Capture the cell that displays the provided text and extract its (x, y) central coordinate. 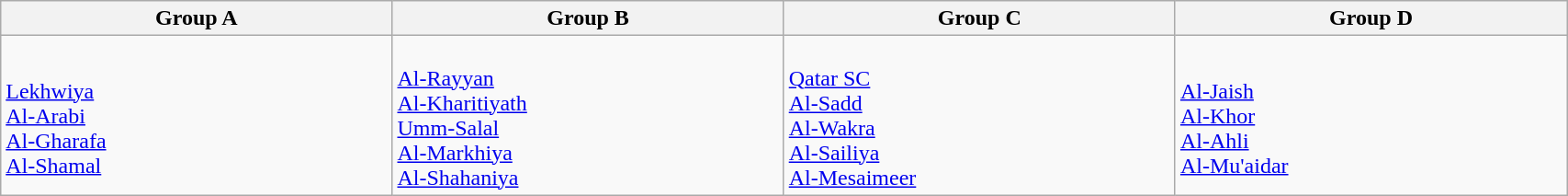
Al-Rayyan Al-Kharitiyath Umm-Salal Al-Markhiya Al-Shahaniya (588, 116)
Qatar SC Al-Sadd Al-Wakra Al-Sailiya Al-Mesaimeer (979, 116)
Group C (979, 18)
Al-Jaish Al-Khor Al-Ahli Al-Mu'aidar (1371, 116)
Group B (588, 18)
Lekhwiya Al-Arabi Al-Gharafa Al-Shamal (197, 116)
Group D (1371, 18)
Group A (197, 18)
